For the text-containing cell, return its midpoint in (X, Y) coordinate format. 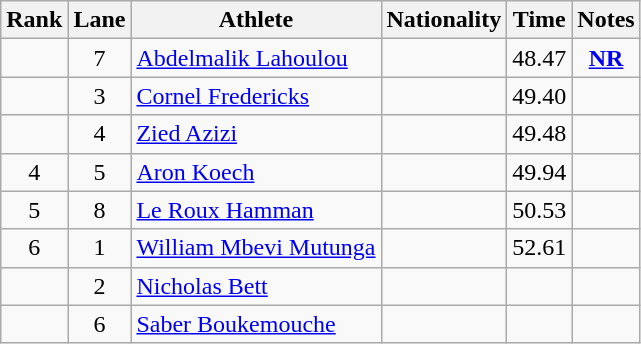
1 (100, 248)
Zied Azizi (256, 134)
48.47 (540, 58)
8 (100, 210)
2 (100, 286)
Nationality (444, 20)
49.40 (540, 96)
3 (100, 96)
52.61 (540, 248)
Lane (100, 20)
Aron Koech (256, 172)
Abdelmalik Lahoulou (256, 58)
Le Roux Hamman (256, 210)
Rank (34, 20)
7 (100, 58)
Notes (606, 20)
50.53 (540, 210)
Saber Boukemouche (256, 324)
49.94 (540, 172)
NR (606, 58)
49.48 (540, 134)
Athlete (256, 20)
Cornel Fredericks (256, 96)
Time (540, 20)
Nicholas Bett (256, 286)
William Mbevi Mutunga (256, 248)
